From the cell containing the given text, extract its center point as [X, Y] coordinate. 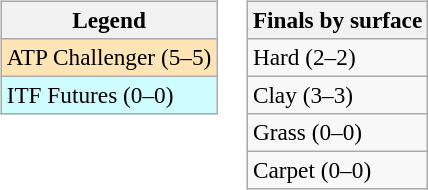
Hard (2–2) [337, 57]
Carpet (0–0) [337, 171]
ATP Challenger (5–5) [108, 57]
Legend [108, 20]
Clay (3–3) [337, 95]
Finals by surface [337, 20]
ITF Futures (0–0) [108, 95]
Grass (0–0) [337, 133]
